Provide the (x, y) coordinate of the cell's center where the given text is located.  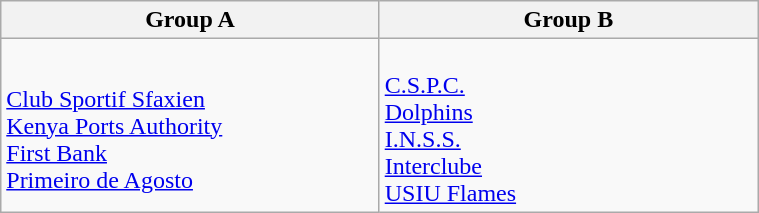
Group B (568, 20)
Group A (190, 20)
Club Sportif Sfaxien Kenya Ports Authority First Bank Primeiro de Agosto (190, 126)
C.S.P.C. Dolphins I.N.S.S. Interclube USIU Flames (568, 126)
